From the cell containing the given text, extract its center point as [X, Y] coordinate. 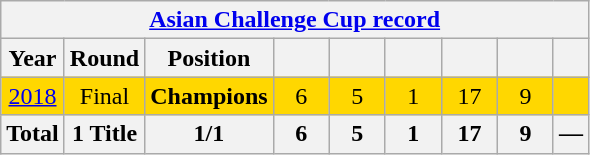
Asian Challenge Cup record [295, 20]
Year [33, 58]
Champions [209, 96]
Total [33, 134]
2018 [33, 96]
1/1 [209, 134]
Final [104, 96]
1 Title [104, 134]
Round [104, 58]
— [570, 134]
Position [209, 58]
